Find where the given text appears and provide that cell's center as [X, Y] coordinate. 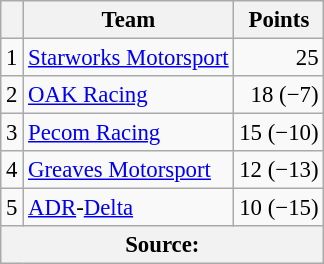
18 (−7) [279, 95]
OAK Racing [128, 95]
10 (−15) [279, 208]
25 [279, 58]
Greaves Motorsport [128, 170]
Starworks Motorsport [128, 58]
1 [12, 58]
Points [279, 20]
3 [12, 133]
Team [128, 20]
15 (−10) [279, 133]
4 [12, 170]
Pecom Racing [128, 133]
ADR-Delta [128, 208]
2 [12, 95]
12 (−13) [279, 170]
Source: [162, 245]
5 [12, 208]
